For the text-containing cell, return its midpoint in [x, y] coordinate format. 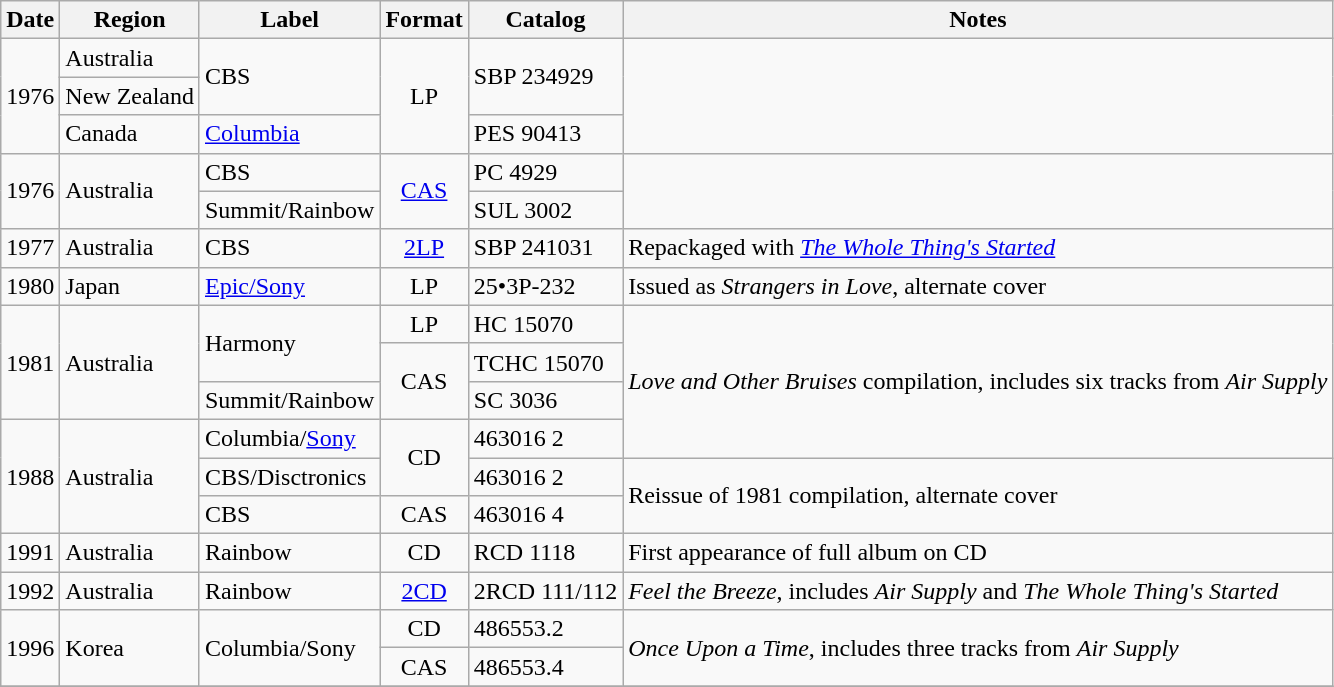
SC 3036 [545, 400]
RCD 1118 [545, 553]
Japan [130, 286]
486553.2 [545, 629]
Korea [130, 648]
486553.4 [545, 667]
CBS/Disctronics [289, 477]
Harmony [289, 343]
463016 4 [545, 515]
Label [289, 20]
1996 [30, 648]
1992 [30, 591]
TCHC 15070 [545, 362]
25•3P-232 [545, 286]
PC 4929 [545, 172]
Repackaged with The Whole Thing's Started [978, 248]
Columbia [289, 134]
2CD [424, 591]
Canada [130, 134]
SBP 241031 [545, 248]
Once Upon a Time, includes three tracks from Air Supply [978, 648]
1977 [30, 248]
1981 [30, 362]
2RCD 111/112 [545, 591]
SBP 234929 [545, 77]
Feel the Breeze, includes Air Supply and The Whole Thing's Started [978, 591]
Love and Other Bruises compilation, includes six tracks from Air Supply [978, 381]
Issued as Strangers in Love, alternate cover [978, 286]
1991 [30, 553]
Date [30, 20]
1988 [30, 476]
Reissue of 1981 compilation, alternate cover [978, 496]
Region [130, 20]
Epic/Sony [289, 286]
2LP [424, 248]
SUL 3002 [545, 210]
HC 15070 [545, 324]
New Zealand [130, 96]
Notes [978, 20]
Format [424, 20]
PES 90413 [545, 134]
First appearance of full album on CD [978, 553]
1980 [30, 286]
Catalog [545, 20]
